Identify which cell holds the provided text, then report its (X, Y) central coordinate. 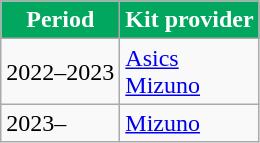
Mizuno (190, 123)
Kit provider (190, 20)
Period (60, 20)
2023– (60, 123)
2022–2023 (60, 72)
AsicsMizuno (190, 72)
